Output the (x, y) coordinate of the center of the cell containing the given text.  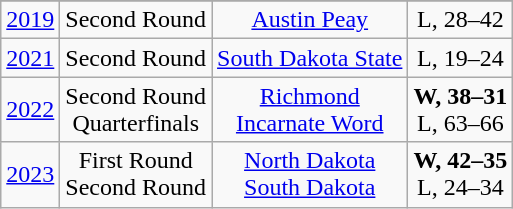
Austin Peay (310, 20)
South Dakota State (310, 58)
North DakotaSouth Dakota (310, 174)
W, 38–31L, 63–66 (460, 110)
Second RoundQuarterfinals (136, 110)
2022 (30, 110)
W, 42–35L, 24–34 (460, 174)
L, 28–42 (460, 20)
2021 (30, 58)
First RoundSecond Round (136, 174)
RichmondIncarnate Word (310, 110)
2023 (30, 174)
L, 19–24 (460, 58)
2019 (30, 20)
